Return (x, y) of the center of cell containing provided text 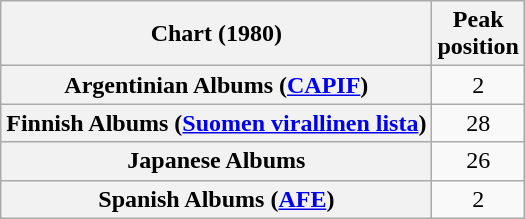
Argentinian Albums (CAPIF) (216, 85)
Peakposition (478, 34)
Japanese Albums (216, 161)
Spanish Albums (AFE) (216, 199)
28 (478, 123)
Chart (1980) (216, 34)
26 (478, 161)
Finnish Albums (Suomen virallinen lista) (216, 123)
